Detect which cell encompasses the target text, then output its (X, Y) center coordinate. 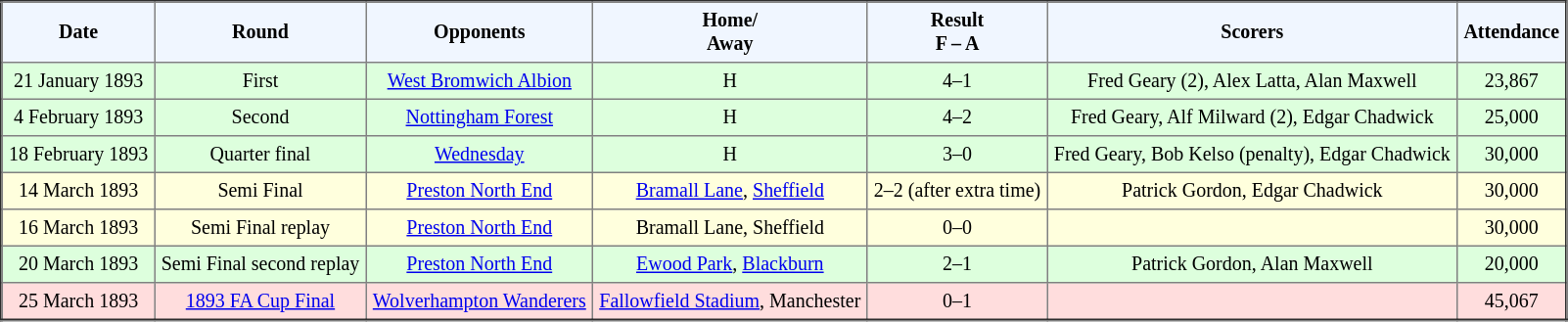
West Bromwich Albion (480, 81)
Fred Geary (2), Alex Latta, Alan Maxwell (1253, 81)
14 March 1893 (78, 191)
20 March 1893 (78, 264)
21 January 1893 (78, 81)
4–1 (957, 81)
Semi Final replay (260, 228)
Ewood Park, Blackburn (730, 264)
Wednesday (480, 155)
Semi Final second replay (260, 264)
1893 FA Cup Final (260, 301)
Wolverhampton Wanderers (480, 301)
Round (260, 32)
Home/Away (730, 32)
Attendance (1512, 32)
ResultF – A (957, 32)
First (260, 81)
Semi Final (260, 191)
20,000 (1512, 264)
Patrick Gordon, Alan Maxwell (1253, 264)
Quarter final (260, 155)
18 February 1893 (78, 155)
3–0 (957, 155)
0–1 (957, 301)
0–0 (957, 228)
Second (260, 117)
2–1 (957, 264)
Patrick Gordon, Edgar Chadwick (1253, 191)
Nottingham Forest (480, 117)
25,000 (1512, 117)
Fred Geary, Bob Kelso (penalty), Edgar Chadwick (1253, 155)
4–2 (957, 117)
23,867 (1512, 81)
Fred Geary, Alf Milward (2), Edgar Chadwick (1253, 117)
45,067 (1512, 301)
2–2 (after extra time) (957, 191)
Fallowfield Stadium, Manchester (730, 301)
Date (78, 32)
16 March 1893 (78, 228)
25 March 1893 (78, 301)
Opponents (480, 32)
Scorers (1253, 32)
4 February 1893 (78, 117)
